Provide the (X, Y) coordinate of the cell's center where the given text is located.  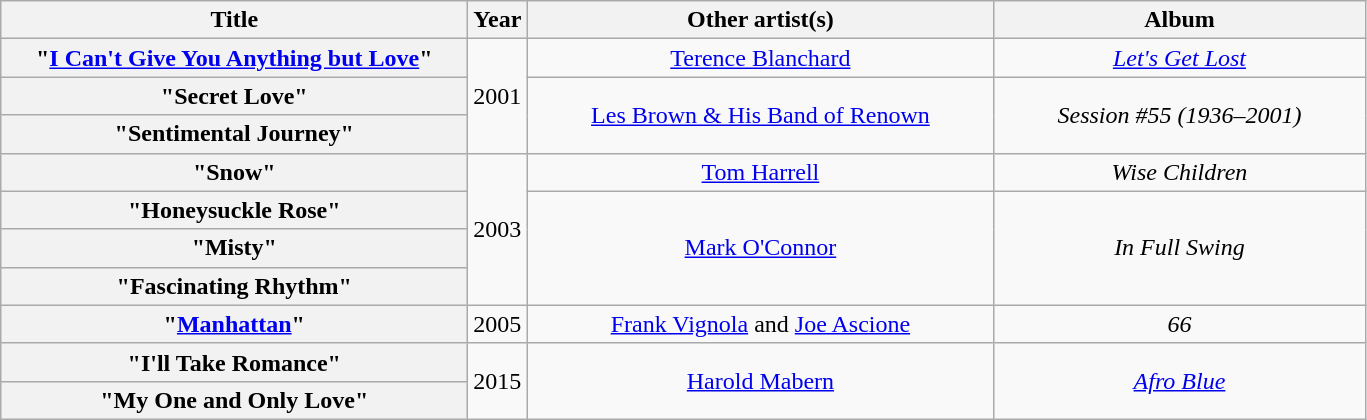
"Honeysuckle Rose" (234, 210)
Let's Get Lost (1180, 58)
Les Brown & His Band of Renown (760, 115)
"I'll Take Romance" (234, 362)
Session #55 (1936–2001) (1180, 115)
Afro Blue (1180, 381)
Harold Mabern (760, 381)
Tom Harrell (760, 172)
In Full Swing (1180, 248)
Frank Vignola and Joe Ascione (760, 324)
"Misty" (234, 248)
Other artist(s) (760, 20)
2001 (498, 96)
Mark O'Connor (760, 248)
Terence Blanchard (760, 58)
"Manhattan" (234, 324)
2005 (498, 324)
"Snow" (234, 172)
66 (1180, 324)
2003 (498, 229)
"I Can't Give You Anything but Love" (234, 58)
"Fascinating Rhythm" (234, 286)
Album (1180, 20)
"Sentimental Journey" (234, 134)
Title (234, 20)
Wise Children (1180, 172)
"Secret Love" (234, 96)
"My One and Only Love" (234, 400)
Year (498, 20)
2015 (498, 381)
